Extract the (X, Y) coordinate from the center of the cell holding the provided text.  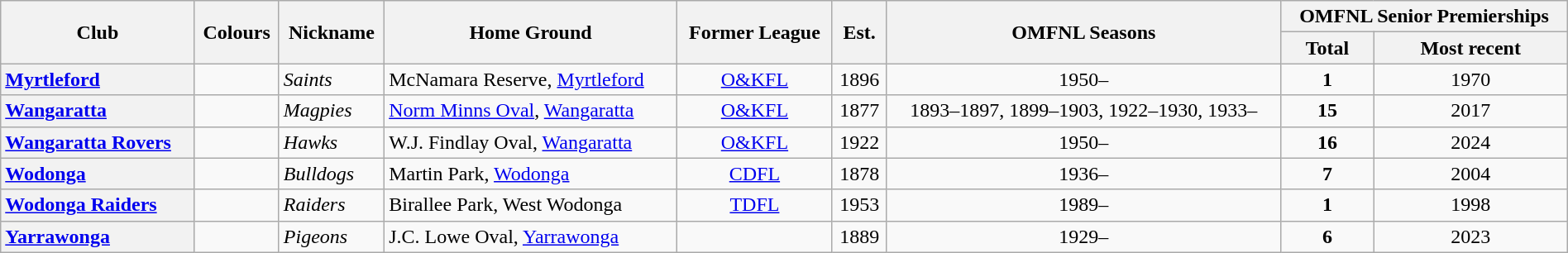
1998 (1470, 205)
TDFL (754, 205)
McNamara Reserve, Myrtleford (531, 79)
Yarrawonga (98, 236)
OMFNL Seasons (1083, 32)
2004 (1470, 174)
Former League (754, 32)
Wodonga Raiders (98, 205)
Wangaratta (98, 111)
2023 (1470, 236)
2024 (1470, 142)
OMFNL Senior Premierships (1424, 17)
1889 (858, 236)
1877 (858, 111)
J.C. Lowe Oval, Yarrawonga (531, 236)
Wangaratta Rovers (98, 142)
16 (1327, 142)
Wodonga (98, 174)
1893–1897, 1899–1903, 1922–1930, 1933– (1083, 111)
1953 (858, 205)
Myrtleford (98, 79)
Total (1327, 48)
Colours (237, 32)
Most recent (1470, 48)
Home Ground (531, 32)
Club (98, 32)
1929– (1083, 236)
1922 (858, 142)
2017 (1470, 111)
W.J. Findlay Oval, Wangaratta (531, 142)
Norm Minns Oval, Wangaratta (531, 111)
Est. (858, 32)
Raiders (331, 205)
15 (1327, 111)
Pigeons (331, 236)
1989– (1083, 205)
1936– (1083, 174)
7 (1327, 174)
6 (1327, 236)
1878 (858, 174)
Birallee Park, West Wodonga (531, 205)
1970 (1470, 79)
Magpies (331, 111)
1896 (858, 79)
Bulldogs (331, 174)
Hawks (331, 142)
CDFL (754, 174)
Martin Park, Wodonga (531, 174)
Nickname (331, 32)
Saints (331, 79)
